Determine the (X, Y) coordinate at the center of the cell enclosing the given text.  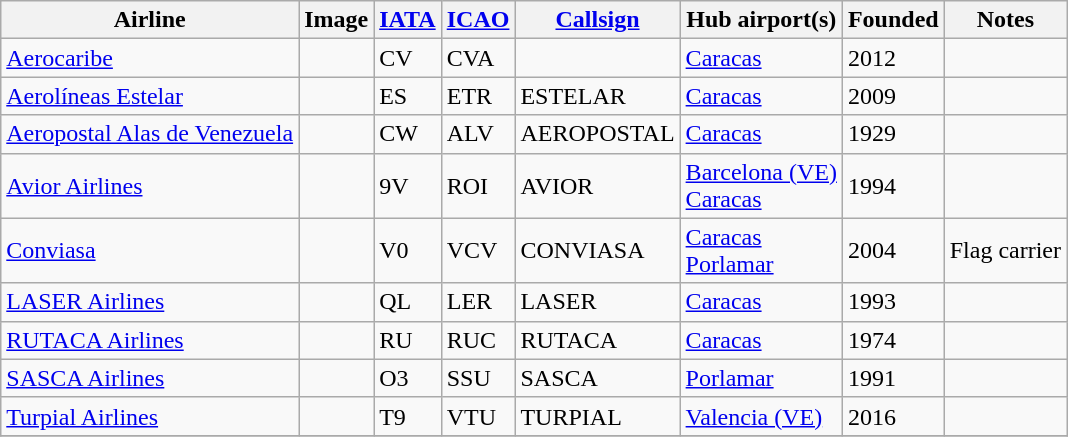
Notes (1005, 20)
IATA (408, 20)
1929 (893, 134)
Avior Airlines (150, 186)
SSU (478, 378)
Airline (150, 20)
9V (408, 186)
RUTACA Airlines (150, 340)
ROI (478, 186)
VTU (478, 416)
CW (408, 134)
ES (408, 96)
1991 (893, 378)
Conviasa (150, 250)
1974 (893, 340)
ICAO (478, 20)
TURPIAL (598, 416)
CV (408, 58)
Aerolíneas Estelar (150, 96)
Founded (893, 20)
ETR (478, 96)
Barcelona (VE)Caracas (761, 186)
2004 (893, 250)
Turpial Airlines (150, 416)
SASCA Airlines (150, 378)
Callsign (598, 20)
AEROPOSTAL (598, 134)
1993 (893, 302)
O3 (408, 378)
2009 (893, 96)
AVIOR (598, 186)
2012 (893, 58)
Aeropostal Alas de Venezuela (150, 134)
QL (408, 302)
RUC (478, 340)
LASER Airlines (150, 302)
VCV (478, 250)
V0 (408, 250)
CVA (478, 58)
RUTACA (598, 340)
Flag carrier (1005, 250)
LER (478, 302)
1994 (893, 186)
Hub airport(s) (761, 20)
RU (408, 340)
Porlamar (761, 378)
SASCA (598, 378)
ALV (478, 134)
T9 (408, 416)
2016 (893, 416)
Image (336, 20)
Valencia (VE) (761, 416)
ESTELAR (598, 96)
LASER (598, 302)
CONVIASA (598, 250)
CaracasPorlamar (761, 250)
Aerocaribe (150, 58)
